Find where the given text appears and provide that cell's center as [x, y] coordinate. 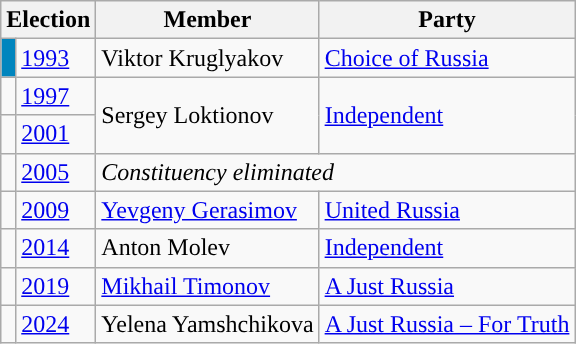
Member [208, 20]
Anton Molev [208, 248]
2001 [56, 134]
1997 [56, 96]
Election [48, 20]
A Just Russia – For Truth [447, 324]
2024 [56, 324]
Viktor Kruglyakov [208, 58]
2009 [56, 210]
2019 [56, 286]
United Russia [447, 210]
Yevgeny Gerasimov [208, 210]
2014 [56, 248]
Choice of Russia [447, 58]
2005 [56, 172]
Sergey Loktionov [208, 115]
1993 [56, 58]
Mikhail Timonov [208, 286]
A Just Russia [447, 286]
Constituency eliminated [336, 172]
Yelena Yamshchikova [208, 324]
Party [447, 20]
